Determine the [X, Y] coordinate at the center of the cell enclosing the given text.  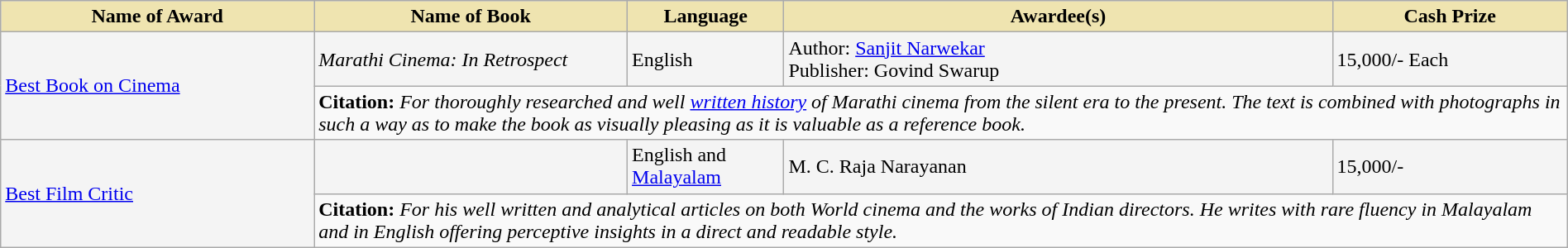
15,000/- Each [1450, 60]
English and Malayalam [706, 167]
Best Film Critic [157, 193]
Name of Book [471, 17]
Best Book on Cinema [157, 86]
Author: Sanjit NarwekarPublisher: Govind Swarup [1059, 60]
M. C. Raja Narayanan [1059, 167]
Language [706, 17]
15,000/- [1450, 167]
Cash Prize [1450, 17]
Awardee(s) [1059, 17]
Name of Award [157, 17]
English [706, 60]
Marathi Cinema: In Retrospect [471, 60]
